Detect which cell encompasses the target text, then output its (x, y) center coordinate. 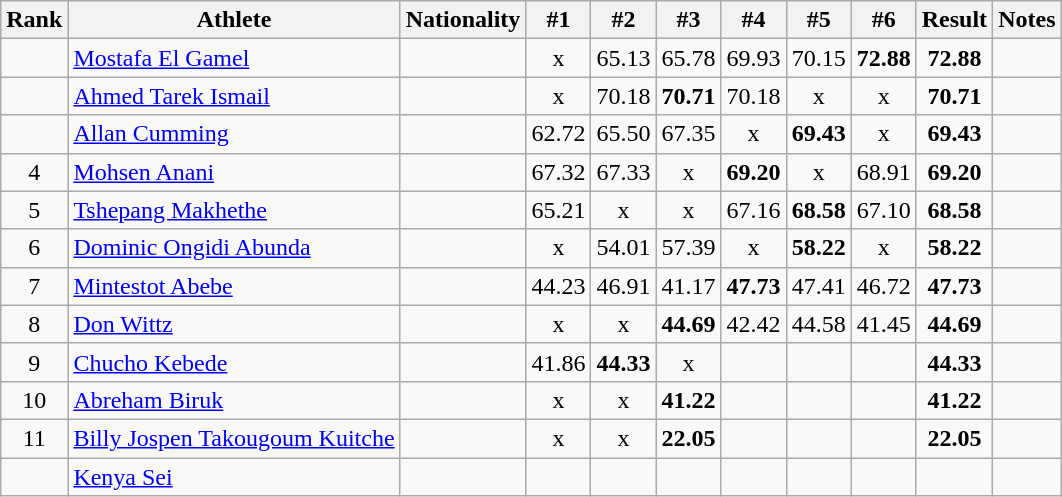
41.86 (558, 362)
#5 (818, 20)
#6 (884, 20)
Mostafa El Gamel (234, 58)
67.16 (754, 210)
68.91 (884, 172)
8 (34, 324)
6 (34, 248)
Rank (34, 20)
54.01 (624, 248)
44.58 (818, 324)
Athlete (234, 20)
41.45 (884, 324)
Allan Cumming (234, 134)
#4 (754, 20)
Nationality (463, 20)
65.13 (624, 58)
44.23 (558, 286)
5 (34, 210)
7 (34, 286)
67.10 (884, 210)
Billy Jospen Takougoum Kuitche (234, 438)
47.41 (818, 286)
46.72 (884, 286)
Tshepang Makhethe (234, 210)
65.78 (688, 58)
Dominic Ongidi Abunda (234, 248)
67.32 (558, 172)
62.72 (558, 134)
65.21 (558, 210)
Mintestot Abebe (234, 286)
Mohsen Anani (234, 172)
Result (954, 20)
Chucho Kebede (234, 362)
9 (34, 362)
41.17 (688, 286)
Abreham Biruk (234, 400)
11 (34, 438)
#1 (558, 20)
Ahmed Tarek Ismail (234, 96)
4 (34, 172)
42.42 (754, 324)
#3 (688, 20)
#2 (624, 20)
67.33 (624, 172)
Kenya Sei (234, 477)
46.91 (624, 286)
57.39 (688, 248)
69.93 (754, 58)
70.15 (818, 58)
10 (34, 400)
Notes (1027, 20)
Don Wittz (234, 324)
67.35 (688, 134)
65.50 (624, 134)
